Return (X, Y) of the center of cell containing provided text 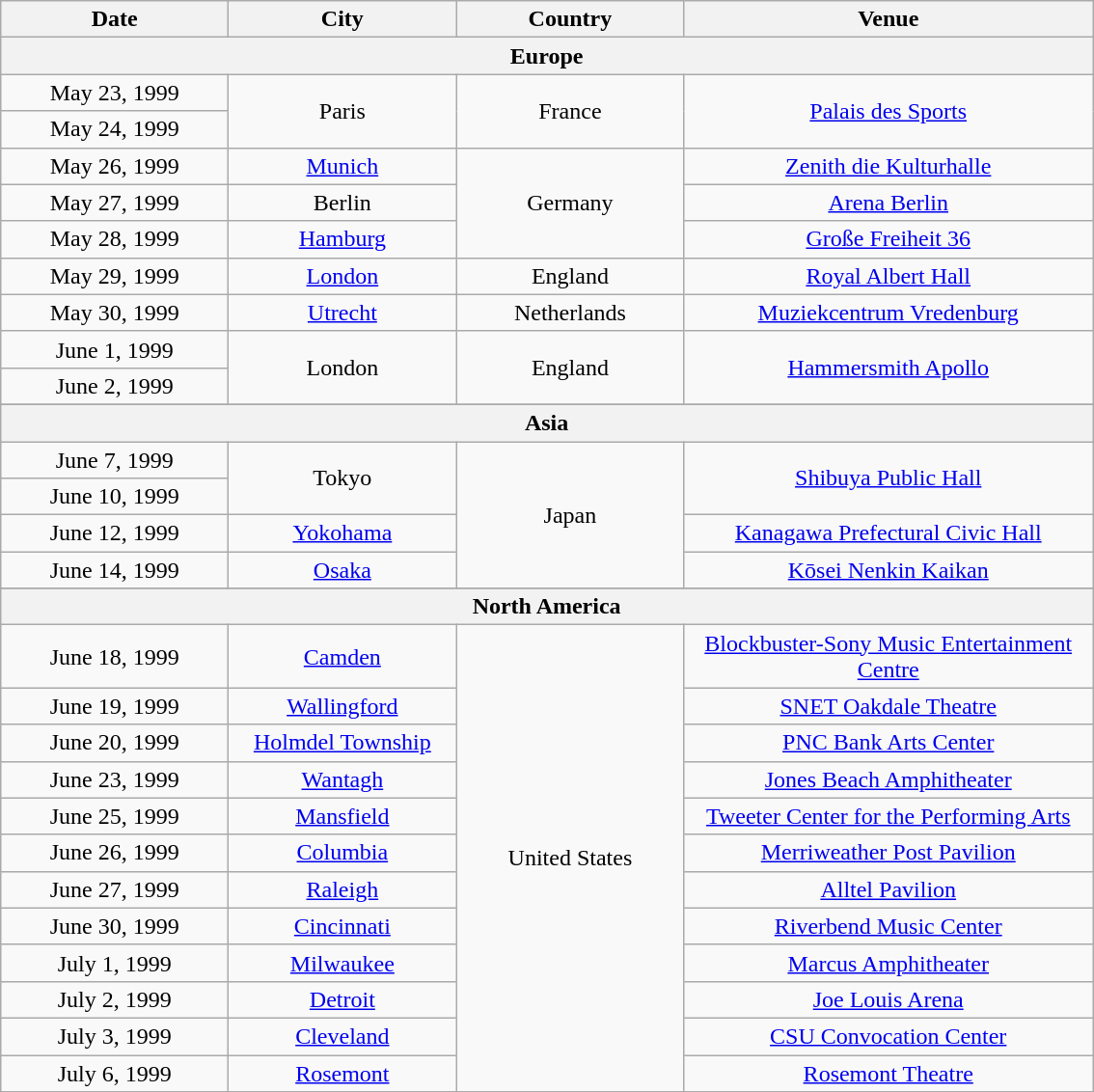
Paris (342, 111)
July 2, 1999 (115, 999)
May 29, 1999 (115, 276)
Hammersmith Apollo (889, 368)
Palais des Sports (889, 111)
May 24, 1999 (115, 129)
Mansfield (342, 816)
Date (115, 19)
Royal Albert Hall (889, 276)
May 27, 1999 (115, 203)
Detroit (342, 999)
June 2, 1999 (115, 386)
Cincinnati (342, 926)
Camden (342, 656)
June 20, 1999 (115, 743)
Raleigh (342, 889)
Country (570, 19)
Jones Beach Amphitheater (889, 779)
May 26, 1999 (115, 166)
Rosemont (342, 1074)
PNC Bank Arts Center (889, 743)
Yokohama (342, 533)
May 23, 1999 (115, 93)
Marcus Amphitheater (889, 963)
Osaka (342, 570)
Europe (547, 56)
May 30, 1999 (115, 313)
June 14, 1999 (115, 570)
Hamburg (342, 239)
Cleveland (342, 1036)
Riverbend Music Center (889, 926)
Blockbuster-Sony Music Entertainment Centre (889, 656)
Berlin (342, 203)
Netherlands (570, 313)
June 26, 1999 (115, 853)
Columbia (342, 853)
North America (547, 607)
Joe Louis Arena (889, 999)
CSU Convocation Center (889, 1036)
Germany (570, 203)
United States (570, 859)
Tweeter Center for the Performing Arts (889, 816)
July 3, 1999 (115, 1036)
Große Freiheit 36 (889, 239)
Arena Berlin (889, 203)
Alltel Pavilion (889, 889)
July 1, 1999 (115, 963)
Japan (570, 515)
Tokyo (342, 478)
June 19, 1999 (115, 706)
July 6, 1999 (115, 1074)
Zenith die Kulturhalle (889, 166)
Kanagawa Prefectural Civic Hall (889, 533)
June 12, 1999 (115, 533)
Holmdel Township (342, 743)
June 7, 1999 (115, 460)
June 30, 1999 (115, 926)
Merriweather Post Pavilion (889, 853)
June 10, 1999 (115, 497)
May 28, 1999 (115, 239)
City (342, 19)
Kōsei Nenkin Kaikan (889, 570)
June 23, 1999 (115, 779)
June 27, 1999 (115, 889)
Utrecht (342, 313)
Rosemont Theatre (889, 1074)
SNET Oakdale Theatre (889, 706)
France (570, 111)
Munich (342, 166)
Milwaukee (342, 963)
June 18, 1999 (115, 656)
June 25, 1999 (115, 816)
Muziekcentrum Vredenburg (889, 313)
Wantagh (342, 779)
June 1, 1999 (115, 349)
Shibuya Public Hall (889, 478)
Venue (889, 19)
Asia (547, 423)
Wallingford (342, 706)
